Capture the cell that displays the provided text and extract its [X, Y] central coordinate. 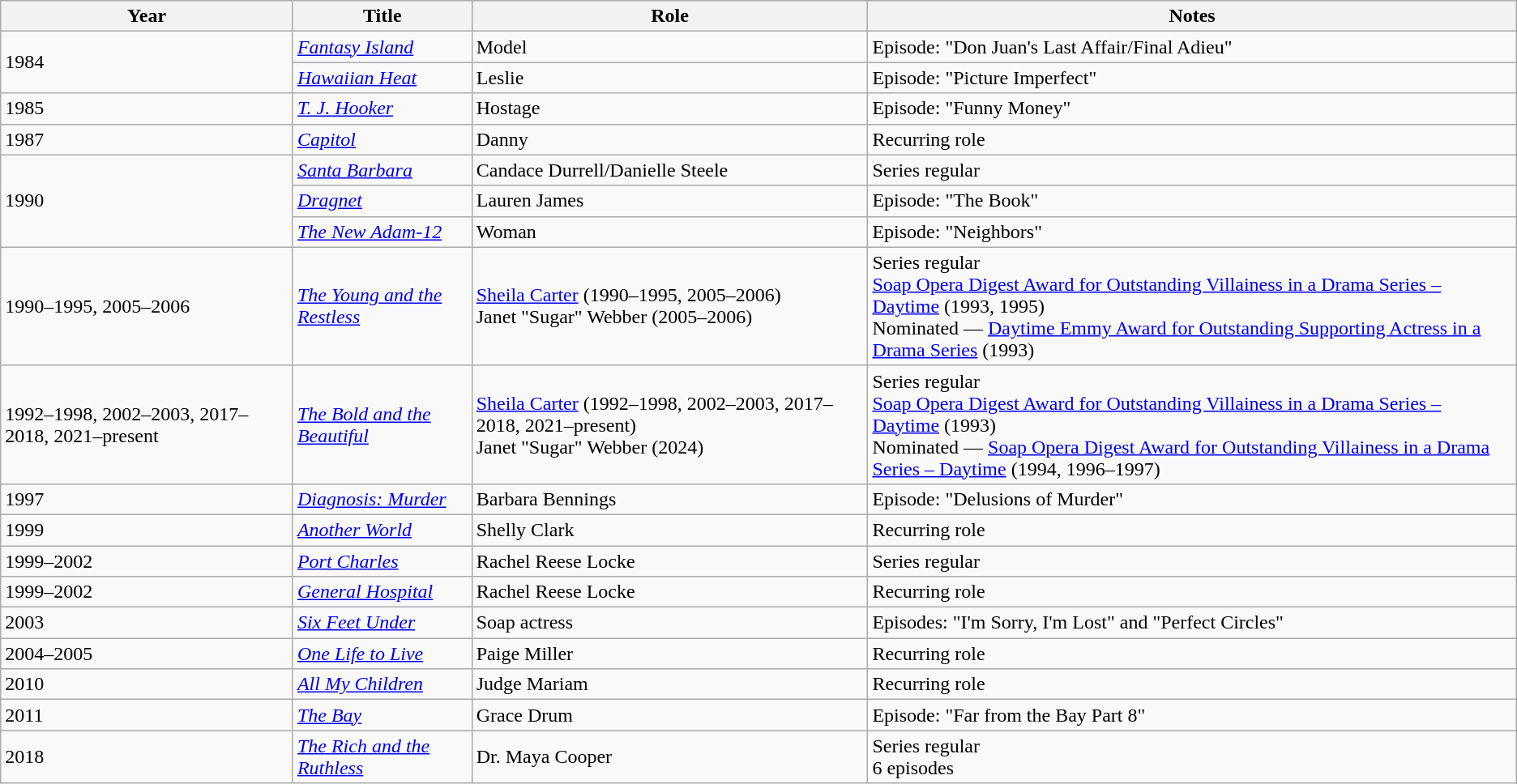
Barbara Bennings [669, 499]
2003 [147, 623]
All My Children [382, 684]
1990 [147, 201]
Paige Miller [669, 654]
Dr. Maya Cooper [669, 756]
Title [382, 16]
Woman [669, 232]
Episode: "Far from the Bay Part 8" [1192, 715]
1987 [147, 139]
T. J. Hooker [382, 109]
Candace Durrell/Danielle Steele [669, 170]
2018 [147, 756]
Six Feet Under [382, 623]
Grace Drum [669, 715]
Santa Barbara [382, 170]
Another World [382, 530]
Sheila Carter (1992–1998, 2002–2003, 2017–2018, 2021–present) Janet "Sugar" Webber (2024) [669, 424]
Episode: "Don Juan's Last Affair/Final Adieu" [1192, 47]
1992–1998, 2002–2003, 2017–2018, 2021–present [147, 424]
Diagnosis: Murder [382, 499]
Port Charles [382, 561]
Hostage [669, 109]
The Rich and the Ruthless [382, 756]
Episode: "Picture Imperfect" [1192, 78]
The New Adam-12 [382, 232]
Series regular6 episodes [1192, 756]
Model [669, 47]
1997 [147, 499]
Fantasy Island [382, 47]
1990–1995, 2005–2006 [147, 306]
2010 [147, 684]
2004–2005 [147, 654]
Leslie [669, 78]
1984 [147, 62]
Episode: "Neighbors" [1192, 232]
Hawaiian Heat [382, 78]
Notes [1192, 16]
Year [147, 16]
Shelly Clark [669, 530]
Episodes: "I'm Sorry, I'm Lost" and "Perfect Circles" [1192, 623]
Episode: "The Book" [1192, 201]
The Bay [382, 715]
General Hospital [382, 592]
One Life to Live [382, 654]
Lauren James [669, 201]
Sheila Carter (1990–1995, 2005–2006) Janet "Sugar" Webber (2005–2006) [669, 306]
2011 [147, 715]
1985 [147, 109]
Capitol [382, 139]
The Young and the Restless [382, 306]
Episode: "Funny Money" [1192, 109]
Danny [669, 139]
1999 [147, 530]
Episode: "Delusions of Murder" [1192, 499]
The Bold and the Beautiful [382, 424]
Role [669, 16]
Soap actress [669, 623]
Dragnet [382, 201]
Judge Mariam [669, 684]
